For the text-containing cell, return its midpoint in (x, y) coordinate format. 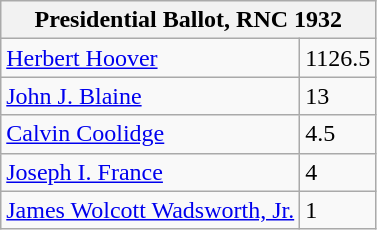
John J. Blaine (150, 96)
4 (338, 172)
13 (338, 96)
1 (338, 210)
Calvin Coolidge (150, 134)
Herbert Hoover (150, 58)
James Wolcott Wadsworth, Jr. (150, 210)
4.5 (338, 134)
1126.5 (338, 58)
Presidential Ballot, RNC 1932 (188, 20)
Joseph I. France (150, 172)
